For the text-containing cell, return its midpoint in [x, y] coordinate format. 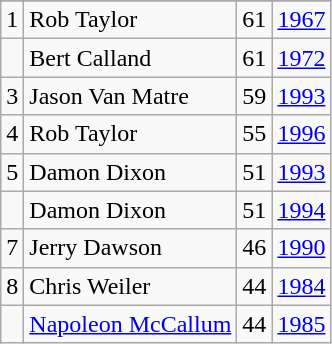
5 [12, 172]
55 [254, 134]
59 [254, 96]
Napoleon McCallum [130, 324]
1985 [302, 324]
Chris Weiler [130, 286]
Jason Van Matre [130, 96]
1994 [302, 210]
1972 [302, 58]
3 [12, 96]
46 [254, 248]
1967 [302, 20]
1 [12, 20]
1984 [302, 286]
8 [12, 286]
Jerry Dawson [130, 248]
Bert Calland [130, 58]
7 [12, 248]
1990 [302, 248]
1996 [302, 134]
4 [12, 134]
